Output the (x, y) coordinate of the center of the cell containing the given text.  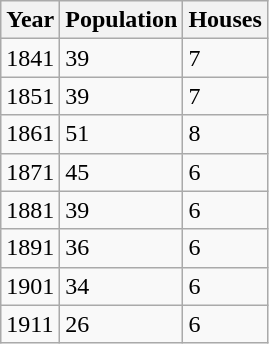
1861 (30, 134)
1871 (30, 172)
1881 (30, 210)
1901 (30, 286)
45 (122, 172)
8 (225, 134)
1851 (30, 96)
34 (122, 286)
Population (122, 20)
Year (30, 20)
36 (122, 248)
51 (122, 134)
1841 (30, 58)
1891 (30, 248)
1911 (30, 324)
26 (122, 324)
Houses (225, 20)
